Output the (x, y) coordinate of the center of the cell containing the given text.  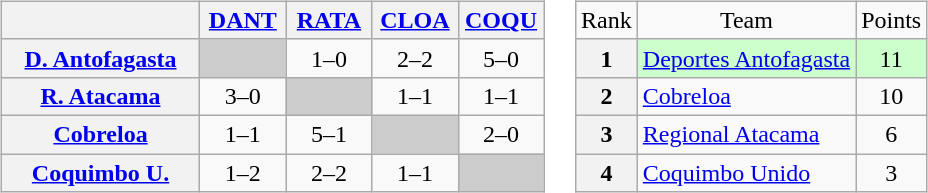
D. Antofagasta (100, 58)
1–0 (329, 58)
4 (607, 173)
6 (892, 134)
3–0 (243, 96)
5–0 (501, 58)
11 (892, 58)
RATA (329, 20)
10 (892, 96)
Coquimbo U. (100, 173)
Regional Atacama (746, 134)
Team (746, 20)
Rank (607, 20)
R. Atacama (100, 96)
Deportes Antofagasta (746, 58)
1 (607, 58)
2–0 (501, 134)
Points (892, 20)
CLOA (415, 20)
5–1 (329, 134)
DANT (243, 20)
Coquimbo Unido (746, 173)
COQU (501, 20)
2 (607, 96)
1–2 (243, 173)
